Return [x, y] of the center of cell containing provided text 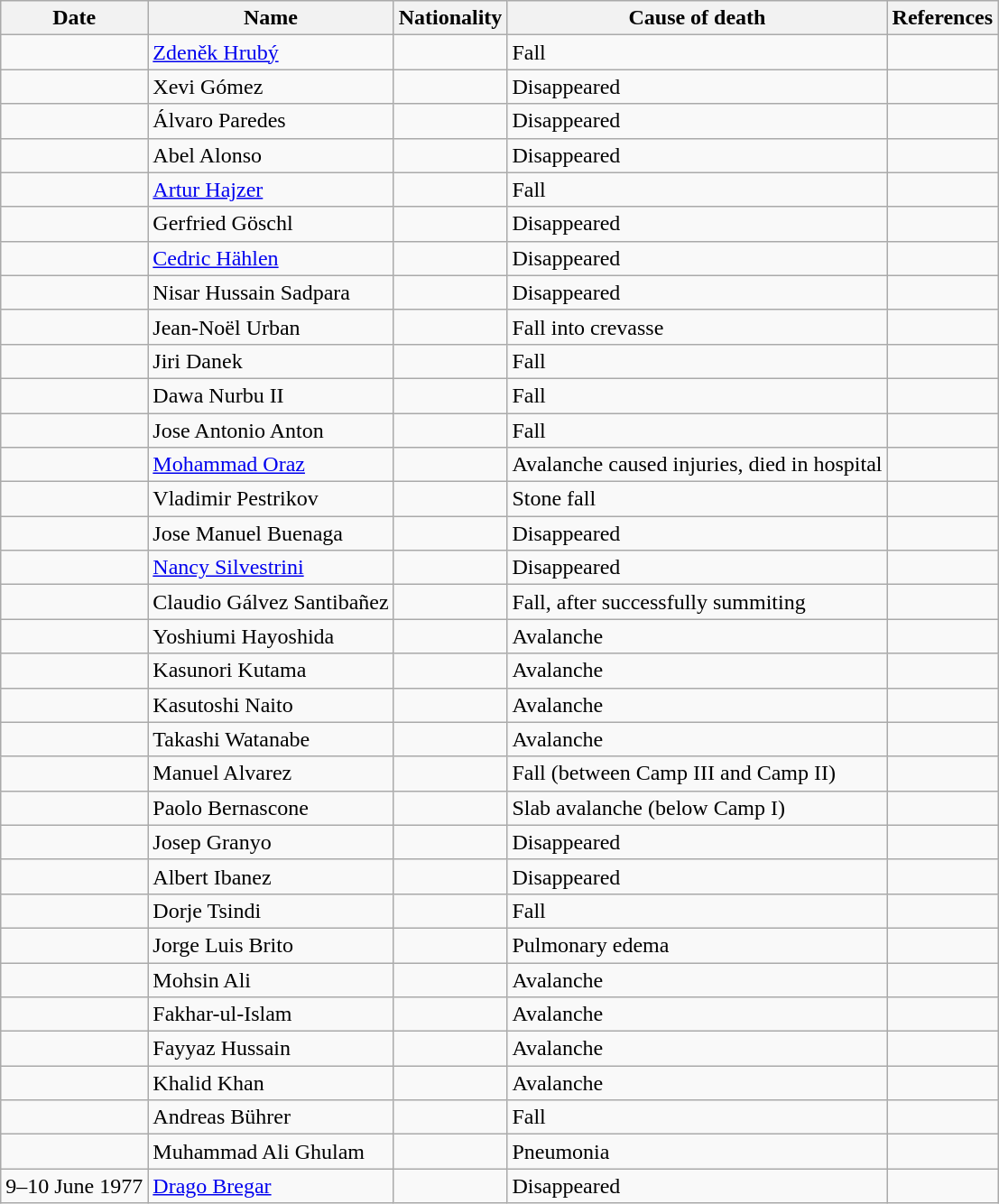
Muhammad Ali Ghulam [271, 1152]
Jean-Noël Urban [271, 327]
Mohsin Ali [271, 979]
Manuel Alvarez [271, 773]
Takashi Watanabe [271, 739]
Josep Granyo [271, 842]
Andreas Bührer [271, 1117]
Kasunori Kutama [271, 671]
Nationality [450, 18]
Fall into crevasse [697, 327]
Avalanche caused injuries, died in hospital [697, 465]
Paolo Bernascone [271, 808]
Date [74, 18]
Drago Bregar [271, 1186]
Mohammad Oraz [271, 465]
Dorje Tsindi [271, 911]
Pneumonia [697, 1152]
Jose Manuel Buenaga [271, 533]
Dawa Nurbu II [271, 395]
Cedric Hählen [271, 258]
Kasutoshi Naito [271, 705]
Name [271, 18]
Khalid Khan [271, 1083]
Jorge Luis Brito [271, 945]
Abel Alonso [271, 155]
Fall (between Camp III and Camp II) [697, 773]
Claudio Gálvez Santibañez [271, 602]
Cause of death [697, 18]
9–10 June 1977 [74, 1186]
Gerfried Göschl [271, 224]
Fakhar-ul-Islam [271, 1014]
Yoshiumi Hayoshida [271, 636]
Xevi Gómez [271, 87]
Pulmonary edema [697, 945]
Vladimir Pestrikov [271, 499]
Slab avalanche (below Camp I) [697, 808]
Fayyaz Hussain [271, 1049]
Stone fall [697, 499]
Nancy Silvestrini [271, 568]
Jose Antonio Anton [271, 431]
Fall, after successfully summiting [697, 602]
Zdeněk Hrubý [271, 52]
Jiri Danek [271, 361]
Albert Ibanez [271, 876]
Artur Hajzer [271, 190]
References [942, 18]
Álvaro Paredes [271, 121]
Nisar Hussain Sadpara [271, 292]
